Search for the cell housing the specified text and yield its [X, Y] center coordinate. 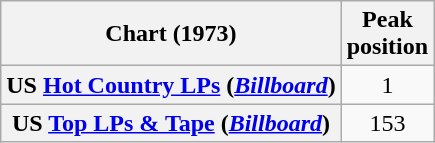
Peakposition [387, 34]
Chart (1973) [171, 34]
US Hot Country LPs (Billboard) [171, 85]
US Top LPs & Tape (Billboard) [171, 123]
153 [387, 123]
1 [387, 85]
